Output the [X, Y] coordinate of the center of the cell containing the given text.  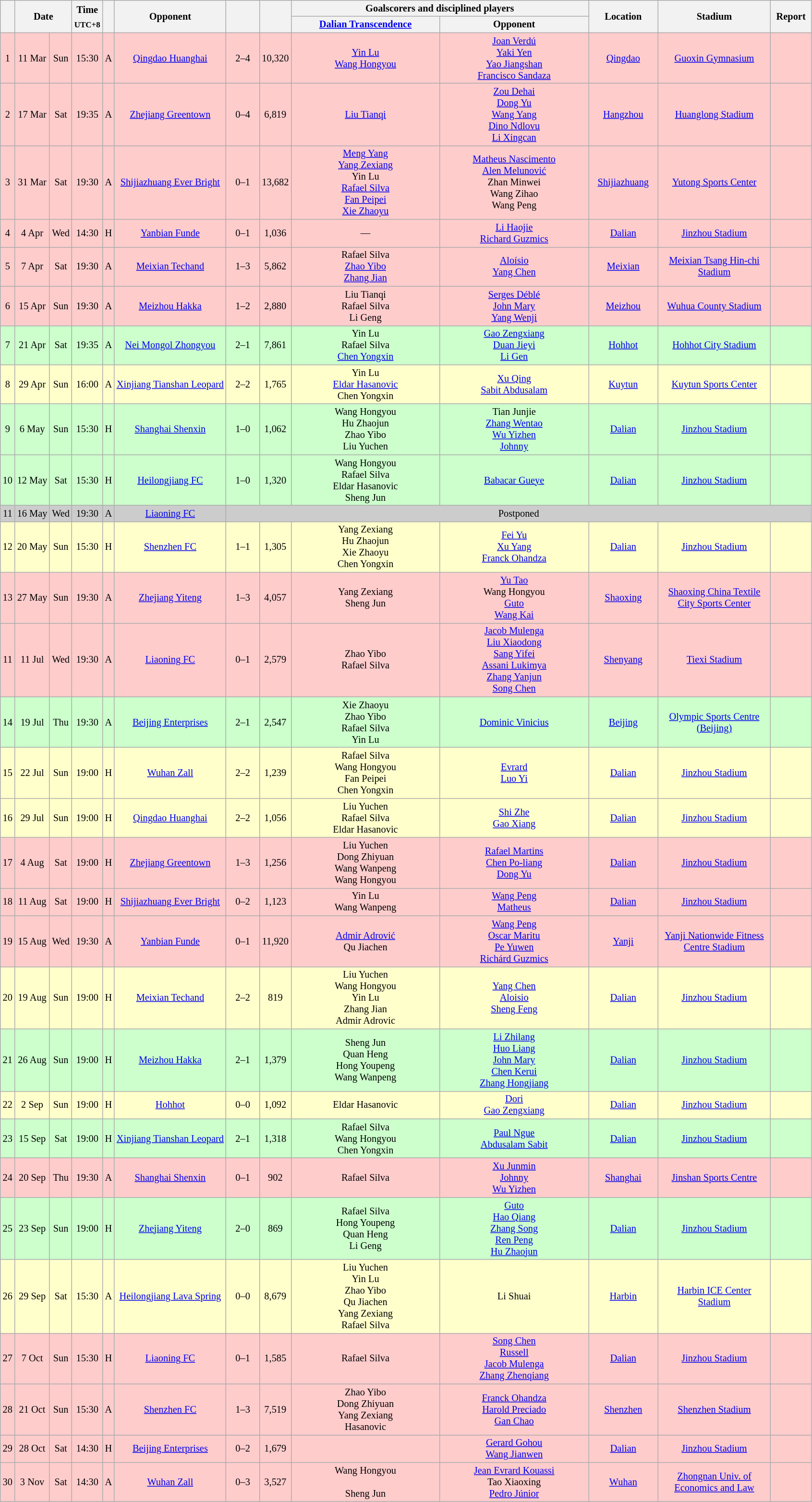
Liu Yuchen Rafael Silva Eldar Hasanovic [365, 818]
28 Oct [33, 1449]
17 [8, 863]
1,056 [275, 818]
Gao Zengxiang Duan Jieyi Li Gen [514, 345]
1,679 [275, 1449]
Babacar Gueye [514, 480]
19 Aug [33, 998]
7 Apr [33, 266]
16 May [33, 513]
Yanji Nationwide Fitness Centre Stadium [715, 941]
Yu Tao Wang Hongyou Guto Wang Kai [514, 598]
29 [8, 1449]
1 [8, 58]
Meixian Tsang Hin-chi Stadium [715, 266]
10 [8, 480]
Yang Chen Aloisio Sheng Feng [514, 998]
4 Aug [33, 863]
29 Apr [33, 384]
Wuhua County Stadium [715, 306]
Liu Yuchen Yin Lu Zhao Yibo Qu Jiachen Yang Zexiang Rafael Silva [365, 1296]
16 [8, 818]
11 Jul [33, 660]
Zhao Yibo Rafael Silva [365, 660]
Kuytun [623, 384]
26 Aug [33, 1060]
Eldar Hasanovic [365, 1105]
Hangzhou [623, 114]
Rafael Martins Chen Po-liang Dong Yu [514, 863]
Guto Hao Qiang Zhang Song Ren Peng Hu Zhaojun [514, 1228]
20 Sep [33, 1177]
5,862 [275, 266]
1,036 [275, 233]
6 [8, 306]
28 [8, 1409]
Nei Mongol Zhongyou [170, 345]
Paul Ngue Abdusalam Sabit [514, 1139]
Serges Déblé John Mary Yang Wenji [514, 306]
Liu Tianqi [365, 114]
7 [8, 345]
1,239 [275, 773]
15 Sep [33, 1139]
4,057 [275, 598]
Huanglong Stadium [715, 114]
Tiexi Stadium [715, 660]
Xu Qing Sabit Abdusalam [514, 384]
Heilongjiang Lava Spring [170, 1296]
Rafael Silva Wang Hongyou Chen Yongxin [365, 1139]
7,861 [275, 345]
Wang Hongyou Rafael Silva Eldar Hasanovic Sheng Jun [365, 480]
Yin Lu Eldar Hasanovic Chen Yongxin [365, 384]
Yutong Sports Center [715, 182]
4 Apr [33, 233]
Evrard Luo Yi [514, 773]
1,318 [275, 1139]
27 May [33, 598]
1,123 [275, 902]
Guoxin Gymnasium [715, 58]
Zou Dehai Dong Yu Wang Yang Dino Ndlovu Li Xingcan [514, 114]
12 [8, 547]
Dori Gao Zengxiang [514, 1105]
13 [8, 598]
Goalscorers and disciplined players [440, 8]
Rafael Silva Zhao Yibo Zhang Jian [365, 266]
19 [8, 941]
Shaoxing China Textile City Sports Center [715, 598]
Location [623, 16]
Tian Junjie Zhang Wentao Wu Yizhen Johnny [514, 429]
2,579 [275, 660]
30 [8, 1482]
8,679 [275, 1296]
11 Aug [33, 902]
16:00 [87, 384]
Fei Yu Xu Yang Franck Ohandza [514, 547]
15 [8, 773]
Shenzhen [623, 1409]
23 [8, 1139]
Zhao Yibo Dong Zhiyuan Yang Zexiang Hasanovic [365, 1409]
Shenzhen Stadium [715, 1409]
Gerard Gohou Wang Jianwen [514, 1449]
1,765 [275, 384]
25 [8, 1228]
21 Oct [33, 1409]
20 [8, 998]
Aloísio Yang Chen [514, 266]
0–3 [243, 1482]
8 [8, 384]
Dominic Vinicius [514, 722]
31 Mar [33, 182]
15 Aug [33, 941]
Xu Junmin Johnny Wu Yizhen [514, 1177]
Wuhan [623, 1482]
6,819 [275, 114]
Dalian Transcendence [365, 24]
2,547 [275, 722]
11,920 [275, 941]
869 [275, 1228]
19 Jul [33, 722]
Li Shuai [514, 1296]
Meizhou [623, 306]
Harbin [623, 1296]
Beijing [623, 722]
Li Zhilang Huo Liang John Mary Chen Kerui Zhang Hongjiang [514, 1060]
Qingdao [623, 58]
Wang Peng Oscar Maritu Pe Yuwen Richárd Guzmics [514, 941]
Shi Zhe Gao Xiang [514, 818]
7 Oct [33, 1358]
Joan Verdú Yaki Yen Yao Jiangshan Francisco Sandaza [514, 58]
2–0 [243, 1228]
Yin Lu Wang Wanpeng [365, 902]
Report [791, 16]
Sheng Jun Quan Heng Hong Youpeng Wang Wanpeng [365, 1060]
Admir Adrović Qu Jiachen [365, 941]
13,682 [275, 182]
Jinshan Sports Centre [715, 1177]
10,320 [275, 58]
24 [8, 1177]
4 [8, 233]
Kuytun Sports Center [715, 384]
27 [8, 1358]
819 [275, 998]
20 May [33, 547]
22 Jul [33, 773]
Matheus Nascimento Alen Melunović Zhan Minwei Wang ZihaoWang Peng [514, 182]
Liu Yuchen Dong Zhiyuan Wang Wanpeng Wang Hongyou [365, 863]
Li Haojie Richard Guzmics [514, 233]
Stadium [715, 16]
2–4 [243, 58]
1,092 [275, 1105]
17 Mar [33, 114]
Song Chen Russell Jacob Mulenga Zhang Zhenqiang [514, 1358]
Wang Hongyou Hu Zhaojun Zhao Yibo Liu Yuchen [365, 429]
Harbin ICE Center Stadium [715, 1296]
1,305 [275, 547]
2 [8, 114]
1–2 [243, 306]
0–4 [243, 114]
5 [8, 266]
1,256 [275, 863]
1,062 [275, 429]
Wang Hongyou Sheng Jun [365, 1482]
Jean Evrard Kouassi Tao Xiaoxing Pedro Júnior [514, 1482]
Yang Zexiang Hu Zhaojun Xie Zhaoyu Chen Yongxin [365, 547]
Yang Zexiang Sheng Jun [365, 598]
6 May [33, 429]
Jacob Mulenga Liu Xiaodong Sang Yifei Assani Lukimya Zhang Yanjun Song Chen [514, 660]
Shaoxing [623, 598]
21 Apr [33, 345]
2,880 [275, 306]
Rafael Silva Hong Youpeng Quan Heng Li Geng [365, 1228]
9 [8, 429]
Wang Peng Matheus [514, 902]
11 Mar [33, 58]
Zhongnan Univ. of Economics and Law [715, 1482]
Olympic Sports Centre (Beijing) [715, 722]
Yin Lu Rafael Silva Chen Yongxin [365, 345]
1,320 [275, 480]
18 [8, 902]
Xie Zhaoyu Zhao Yibo Rafael Silva Yin Lu [365, 722]
23 Sep [33, 1228]
1,379 [275, 1060]
29 Jul [33, 818]
1,585 [275, 1358]
Shijiazhuang [623, 182]
1–1 [243, 547]
Date [43, 16]
Shanghai [623, 1177]
Yin Lu Wang Hongyou [365, 58]
26 [8, 1296]
3 [8, 182]
3 Nov [33, 1482]
7,519 [275, 1409]
Liu Yuchen Wang Hongyou Yin Lu Zhang Jian Admir Adrovic [365, 998]
— [365, 233]
21 [8, 1060]
Meng Yang Yang Zexiang Yin Lu Rafael Silva Fan Peipei Xie Zhaoyu [365, 182]
Franck Ohandza Harold Preciado Gan Chao [514, 1409]
Liu Tianqi Rafael Silva Li Geng [365, 306]
22 [8, 1105]
Postponed [519, 513]
902 [275, 1177]
14 [8, 722]
2 Sep [33, 1105]
Rafael Silva Wang Hongyou Fan Peipei Chen Yongxin [365, 773]
Yanji [623, 941]
Shenyang [623, 660]
Hohhot City Stadium [715, 345]
Heilongjiang FC [170, 480]
3,527 [275, 1482]
Meixian [623, 266]
29 Sep [33, 1296]
TimeUTC+8 [87, 16]
12 May [33, 480]
15 Apr [33, 306]
